From the cell containing the given text, extract its center point as [X, Y] coordinate. 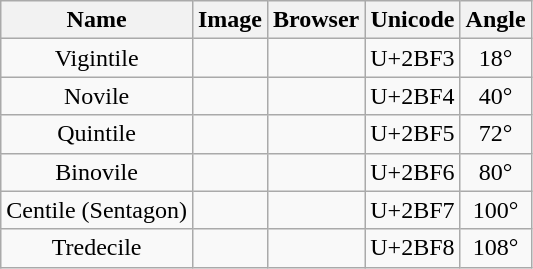
40° [496, 96]
U+2BF6 [412, 172]
Angle [496, 20]
18° [496, 58]
Centile (Sentagon) [97, 210]
72° [496, 134]
U+2BF7 [412, 210]
80° [496, 172]
Vigintile [97, 58]
Name [97, 20]
Quintile [97, 134]
Novile [97, 96]
108° [496, 248]
Binovile [97, 172]
Unicode [412, 20]
U+2BF3 [412, 58]
U+2BF4 [412, 96]
100° [496, 210]
Tredecile [97, 248]
U+2BF5 [412, 134]
Browser [316, 20]
Image [230, 20]
U+2BF8 [412, 248]
